Locate the cell with the specified text and output its (X, Y) center coordinate. 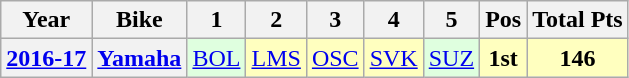
2016-17 (46, 58)
LMS (276, 58)
Year (46, 20)
1 (216, 20)
Total Pts (578, 20)
4 (394, 20)
1st (504, 58)
146 (578, 58)
BOL (216, 58)
Pos (504, 20)
SUZ (451, 58)
Yamaha (140, 58)
2 (276, 20)
3 (335, 20)
5 (451, 20)
SVK (394, 58)
Bike (140, 20)
OSC (335, 58)
